Provide the [X, Y] coordinate of the cell's center where the given text is located.  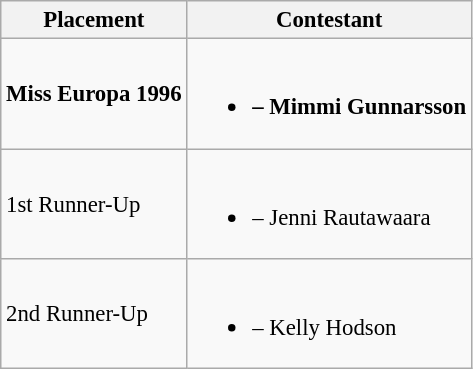
– Jenni Rautawaara [330, 204]
– Kelly Hodson [330, 314]
– Mimmi Gunnarsson [330, 94]
1st Runner-Up [94, 204]
Contestant [330, 20]
2nd Runner-Up [94, 314]
Placement [94, 20]
Miss Europa 1996 [94, 94]
